Provide the [X, Y] coordinate of the cell's center where the given text is located.  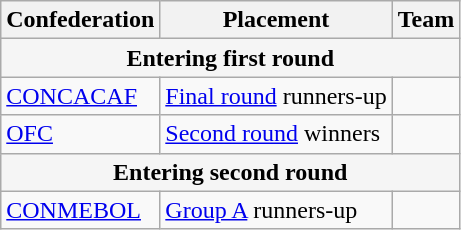
Entering second round [230, 172]
Confederation [80, 20]
Placement [276, 20]
Second round winners [276, 134]
OFC [80, 134]
Team [426, 20]
CONCACAF [80, 96]
Group A runners-up [276, 210]
CONMEBOL [80, 210]
Entering first round [230, 58]
Final round runners-up [276, 96]
